Scan for the cell matching the given text and deliver its [x, y] coordinate at center. 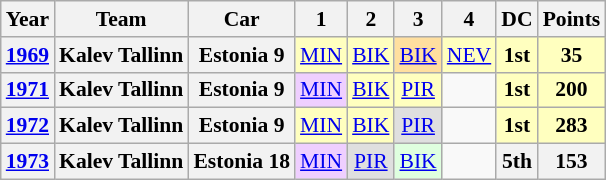
Estonia 18 [242, 162]
1972 [28, 126]
Team [121, 19]
283 [572, 126]
1971 [28, 90]
1 [321, 19]
DC [516, 19]
200 [572, 90]
NEV [469, 55]
153 [572, 162]
4 [469, 19]
3 [418, 19]
1973 [28, 162]
Points [572, 19]
2 [370, 19]
35 [572, 55]
Year [28, 19]
1969 [28, 55]
5th [516, 162]
Car [242, 19]
